Return (X, Y) of the center of cell containing provided text 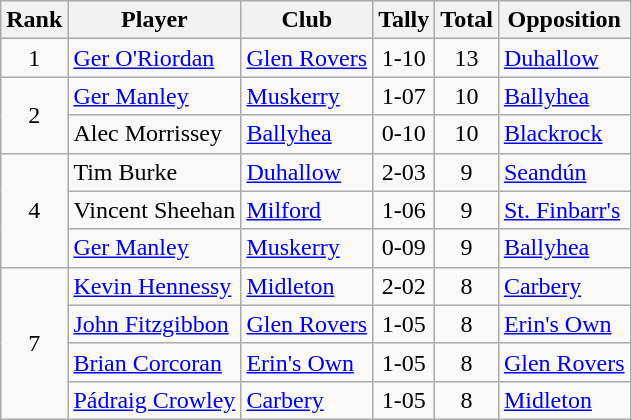
0-09 (404, 248)
Seandún (564, 172)
13 (467, 58)
0-10 (404, 134)
John Fitzgibbon (154, 324)
Tally (404, 20)
Ger O'Riordan (154, 58)
Club (307, 20)
4 (34, 210)
Player (154, 20)
2 (34, 115)
7 (34, 343)
1-10 (404, 58)
1-06 (404, 210)
1-07 (404, 96)
Brian Corcoran (154, 362)
2-03 (404, 172)
2-02 (404, 286)
Opposition (564, 20)
Alec Morrissey (154, 134)
Kevin Hennessy (154, 286)
Blackrock (564, 134)
Vincent Sheehan (154, 210)
Milford (307, 210)
Pádraig Crowley (154, 400)
Total (467, 20)
Tim Burke (154, 172)
1 (34, 58)
St. Finbarr's (564, 210)
Rank (34, 20)
